Return the [X, Y] coordinate for the center point of the cell that contains the specified text.  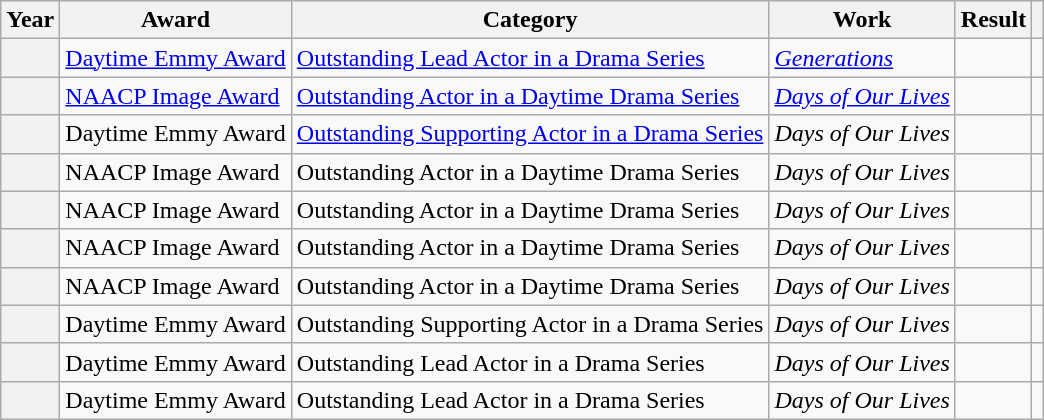
Work [862, 20]
Award [176, 20]
Year [30, 20]
Generations [862, 58]
Category [530, 20]
Result [993, 20]
